Find where the given text appears and provide that cell's center as [x, y] coordinate. 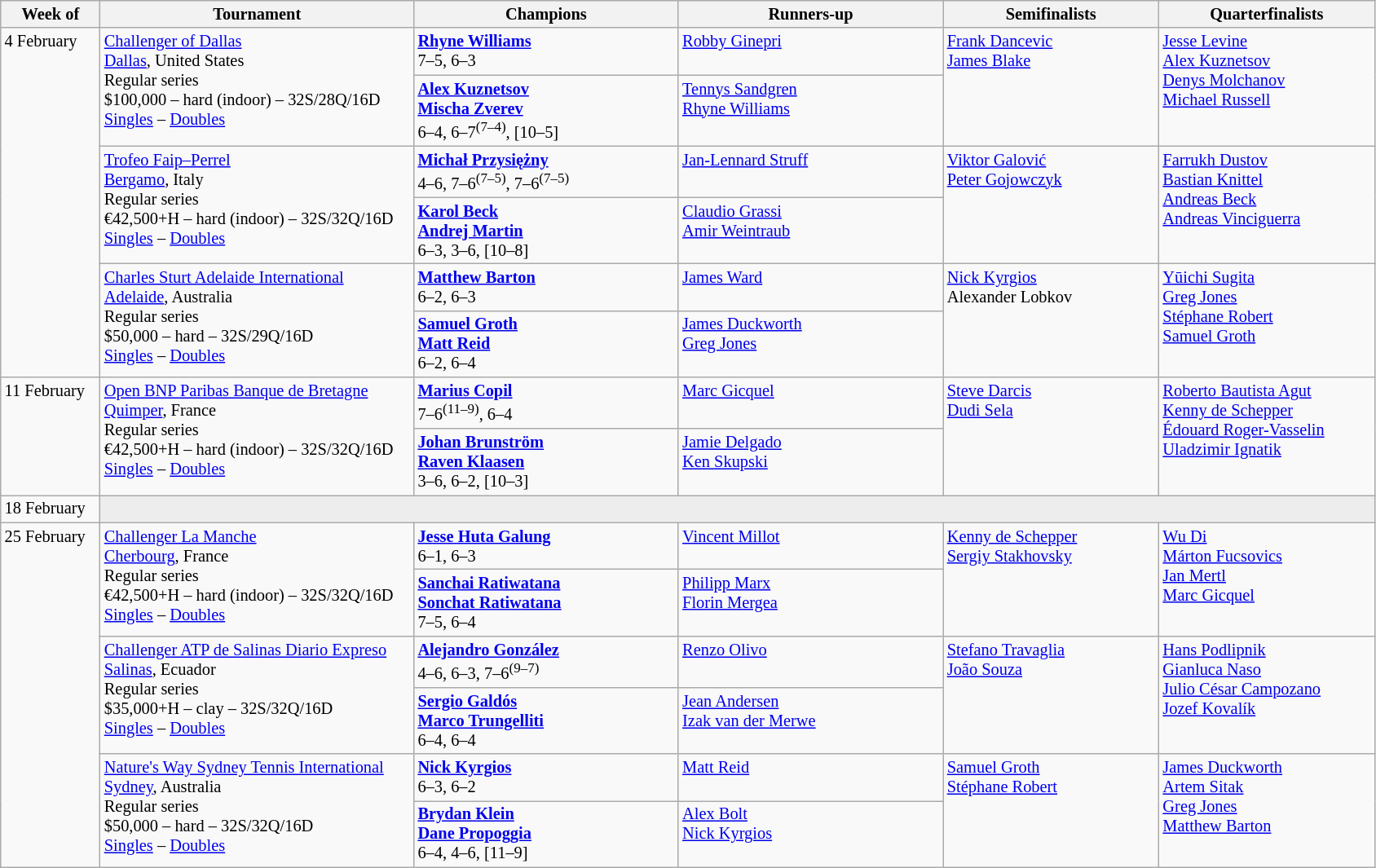
Jean Andersen Izak van der Merwe [810, 720]
James Duckworth Artem Sitak Greg Jones Matthew Barton [1267, 810]
Nick Kyrgios6–3, 6–2 [546, 778]
Roberto Bautista Agut Kenny de Schepper Édouard Roger-Vasselin Uladzimir Ignatik [1267, 437]
Jesse Levine Alex Kuznetsov Denys Molchanov Michael Russell [1267, 86]
Nature's Way Sydney Tennis InternationalSydney, AustraliaRegular series$50,000 – hard – 32S/32Q/16D Singles – Doubles [258, 810]
Challenger of DallasDallas, United StatesRegular series$100,000 – hard (indoor) – 32S/28Q/16D Singles – Doubles [258, 86]
Alejandro González4–6, 6–3, 7–6(9–7) [546, 662]
Champions [546, 14]
Matt Reid [810, 778]
Michał Przysiężny 4–6, 7–6(7–5), 7–6(7–5) [546, 171]
4 February [51, 202]
Sergio Galdós Marco Trungelliti6–4, 6–4 [546, 720]
Claudio Grassi Amir Weintraub [810, 231]
Renzo Olivo [810, 662]
Week of [51, 14]
Jan-Lennard Struff [810, 171]
Yūichi Sugita Greg Jones Stéphane Robert Samuel Groth [1267, 319]
Stefano Travaglia João Souza [1052, 694]
Frank Dancevic James Blake [1052, 86]
Wu Di Márton Fucsovics Jan Mertl Marc Gicquel [1267, 579]
11 February [51, 437]
Runners-up [810, 14]
Challenger ATP de Salinas Diario ExpresoSalinas, EcuadorRegular series$35,000+H – clay – 32S/32Q/16D Singles – Doubles [258, 694]
Hans Podlipnik Gianluca Naso Julio César Campozano Jozef Kovalík [1267, 694]
Alex Bolt Nick Kyrgios [810, 834]
Semifinalists [1052, 14]
Jamie Delgado Ken Skupski [810, 461]
25 February [51, 694]
Matthew Barton 6–2, 6–3 [546, 287]
Quarterfinalists [1267, 14]
Brydan Klein Dane Propoggia6–4, 4–6, [11–9] [546, 834]
Johan Brunström Raven Klaasen 3–6, 6–2, [10–3] [546, 461]
Steve Darcis Dudi Sela [1052, 437]
James Duckworth Greg Jones [810, 344]
18 February [51, 509]
Challenger La MancheCherbourg, FranceRegular series€42,500+H – hard (indoor) – 32S/32Q/16D Singles – Doubles [258, 579]
Sanchai Ratiwatana Sonchat Ratiwatana7–5, 6–4 [546, 602]
Robby Ginepri [810, 51]
Vincent Millot [810, 546]
Alex Kuznetsov Mischa Zverev 6–4, 6–7(7–4), [10–5] [546, 111]
Kenny de Schepper Sergiy Stakhovsky [1052, 579]
Tennys Sandgren Rhyne Williams [810, 111]
Nick Kyrgios Alexander Lobkov [1052, 319]
Rhyne Williams 7–5, 6–3 [546, 51]
Trofeo Faip–PerrelBergamo, ItalyRegular series€42,500+H – hard (indoor) – 32S/32Q/16D Singles – Doubles [258, 205]
Jesse Huta Galung6–1, 6–3 [546, 546]
James Ward [810, 287]
Philipp Marx Florin Mergea [810, 602]
Samuel Groth Stéphane Robert [1052, 810]
Farrukh Dustov Bastian Knittel Andreas Beck Andreas Vinciguerra [1267, 205]
Marius Copil 7–6(11–9), 6–4 [546, 403]
Charles Sturt Adelaide InternationalAdelaide, AustraliaRegular series$50,000 – hard – 32S/29Q/16D Singles – Doubles [258, 319]
Marc Gicquel [810, 403]
Open BNP Paribas Banque de BretagneQuimper, FranceRegular series€42,500+H – hard (indoor) – 32S/32Q/16D Singles – Doubles [258, 437]
Samuel Groth Matt Reid 6–2, 6–4 [546, 344]
Karol Beck Andrej Martin 6–3, 3–6, [10–8] [546, 231]
Tournament [258, 14]
Viktor Galović Peter Gojowczyk [1052, 205]
